Pinpoint the cell where the given text exists, returning its [x, y] midpoint coordinate. 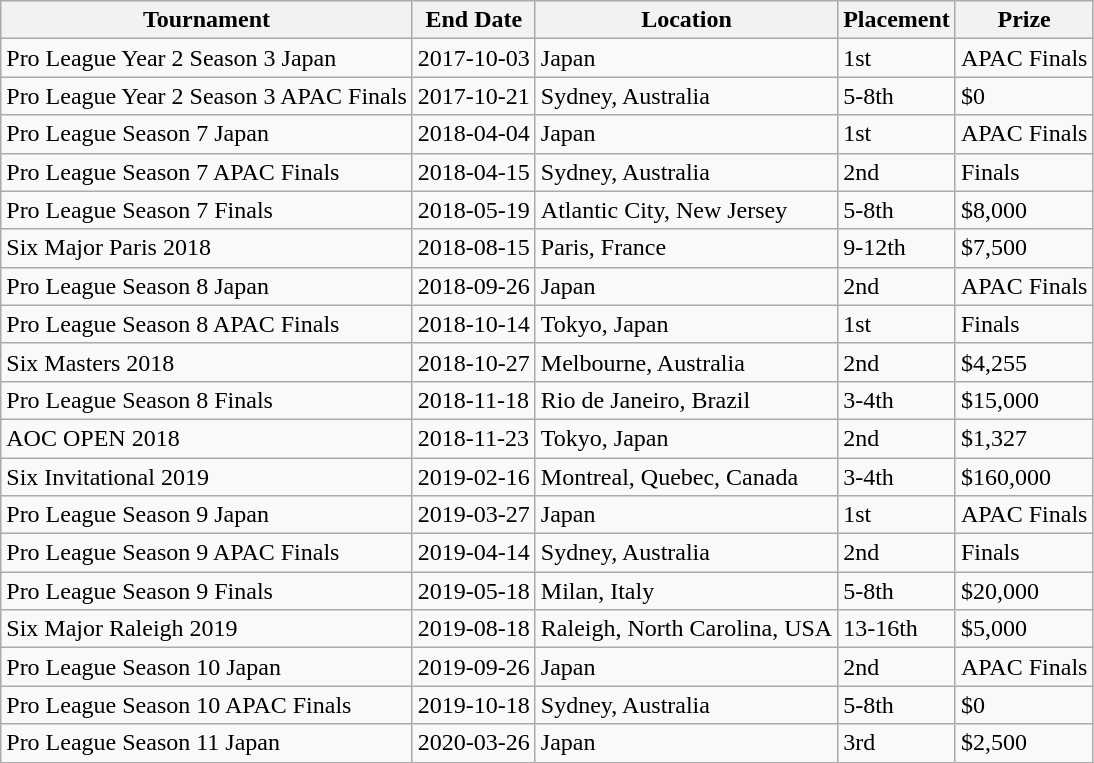
2019-09-26 [474, 667]
2018-11-23 [474, 438]
End Date [474, 20]
$7,500 [1024, 248]
2018-10-27 [474, 362]
2018-10-14 [474, 324]
Six Masters 2018 [207, 362]
AOC OPEN 2018 [207, 438]
2018-05-19 [474, 210]
Pro League Season 11 Japan [207, 743]
$1,327 [1024, 438]
Six Invitational 2019 [207, 477]
2019-08-18 [474, 629]
$20,000 [1024, 591]
2019-10-18 [474, 705]
Paris, France [686, 248]
Pro League Year 2 Season 3 APAC Finals [207, 96]
Montreal, Quebec, Canada [686, 477]
Pro League Year 2 Season 3 Japan [207, 58]
3rd [897, 743]
Melbourne, Australia [686, 362]
2018-04-15 [474, 172]
Pro League Season 10 APAC Finals [207, 705]
Six Major Paris 2018 [207, 248]
2019-05-18 [474, 591]
Pro League Season 9 APAC Finals [207, 553]
Pro League Season 8 Japan [207, 286]
$2,500 [1024, 743]
Placement [897, 20]
2019-02-16 [474, 477]
$15,000 [1024, 400]
2019-03-27 [474, 515]
Atlantic City, New Jersey [686, 210]
2017-10-03 [474, 58]
Pro League Season 7 APAC Finals [207, 172]
$8,000 [1024, 210]
Six Major Raleigh 2019 [207, 629]
2017-10-21 [474, 96]
Location [686, 20]
2018-08-15 [474, 248]
2019-04-14 [474, 553]
$160,000 [1024, 477]
Pro League Season 9 Japan [207, 515]
Milan, Italy [686, 591]
2018-11-18 [474, 400]
Rio de Janeiro, Brazil [686, 400]
$4,255 [1024, 362]
$5,000 [1024, 629]
13-16th [897, 629]
Pro League Season 8 APAC Finals [207, 324]
Pro League Season 9 Finals [207, 591]
Pro League Season 7 Finals [207, 210]
Pro League Season 8 Finals [207, 400]
2018-09-26 [474, 286]
9-12th [897, 248]
Pro League Season 10 Japan [207, 667]
Raleigh, North Carolina, USA [686, 629]
2018-04-04 [474, 134]
Prize [1024, 20]
Tournament [207, 20]
2020-03-26 [474, 743]
Pro League Season 7 Japan [207, 134]
